Provide the [x, y] coordinate of the cell's center where the given text is located.  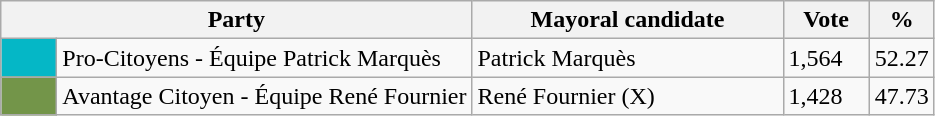
Vote [826, 20]
1,428 [826, 96]
47.73 [902, 96]
Avantage Citoyen - Équipe René Fournier [264, 96]
1,564 [826, 58]
Patrick Marquès [628, 58]
Mayoral candidate [628, 20]
% [902, 20]
Pro-Citoyens - Équipe Patrick Marquès [264, 58]
Party [236, 20]
52.27 [902, 58]
René Fournier (X) [628, 96]
